Output the (X, Y) coordinate of the center of the cell containing the given text.  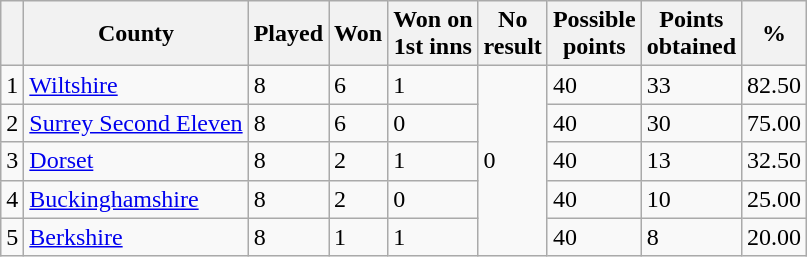
Won on1st inns (433, 34)
3 (12, 161)
Berkshire (136, 237)
Won (358, 34)
30 (691, 123)
County (136, 34)
33 (691, 85)
4 (12, 199)
75.00 (774, 123)
82.50 (774, 85)
Noresult (512, 34)
Surrey Second Eleven (136, 123)
Buckinghamshire (136, 199)
Pointsobtained (691, 34)
25.00 (774, 199)
32.50 (774, 161)
20.00 (774, 237)
Wiltshire (136, 85)
Dorset (136, 161)
Possiblepoints (594, 34)
Played (288, 34)
13 (691, 161)
5 (12, 237)
% (774, 34)
10 (691, 199)
